Extract the (x, y) coordinate from the center of the cell holding the provided text.  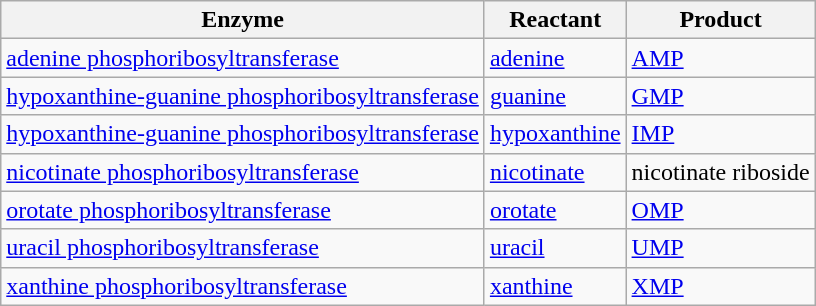
IMP (720, 134)
xanthine phosphoribosyltransferase (243, 286)
UMP (720, 248)
nicotinate phosphoribosyltransferase (243, 172)
Enzyme (243, 20)
AMP (720, 58)
adenine (555, 58)
nicotinate (555, 172)
xanthine (555, 286)
GMP (720, 96)
XMP (720, 286)
OMP (720, 210)
uracil (555, 248)
adenine phosphoribosyltransferase (243, 58)
hypoxanthine (555, 134)
nicotinate riboside (720, 172)
orotate phosphoribosyltransferase (243, 210)
Reactant (555, 20)
uracil phosphoribosyltransferase (243, 248)
Product (720, 20)
orotate (555, 210)
guanine (555, 96)
